Find where the given text appears and provide that cell's center as [X, Y] coordinate. 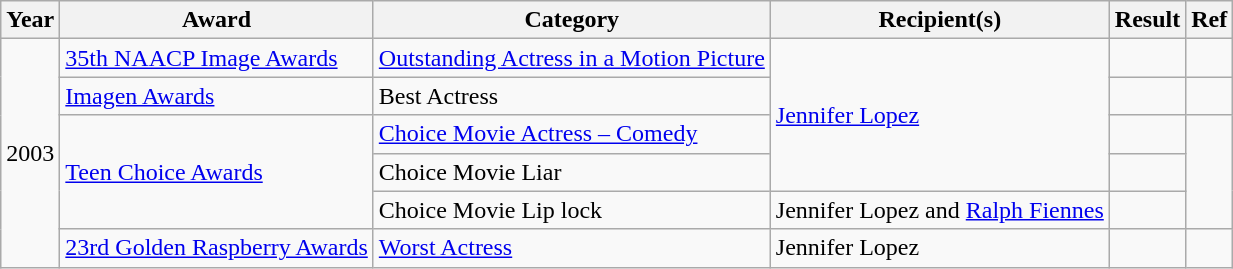
Ref [1210, 20]
Worst Actress [572, 248]
Teen Choice Awards [216, 172]
Year [30, 20]
23rd Golden Raspberry Awards [216, 248]
Jennifer Lopez and Ralph Fiennes [940, 210]
Choice Movie Liar [572, 172]
Choice Movie Lip lock [572, 210]
Best Actress [572, 96]
Result [1147, 20]
Recipient(s) [940, 20]
Award [216, 20]
35th NAACP Image Awards [216, 58]
Choice Movie Actress – Comedy [572, 134]
Imagen Awards [216, 96]
2003 [30, 153]
Category [572, 20]
Outstanding Actress in a Motion Picture [572, 58]
